For the text-containing cell, return its midpoint in (x, y) coordinate format. 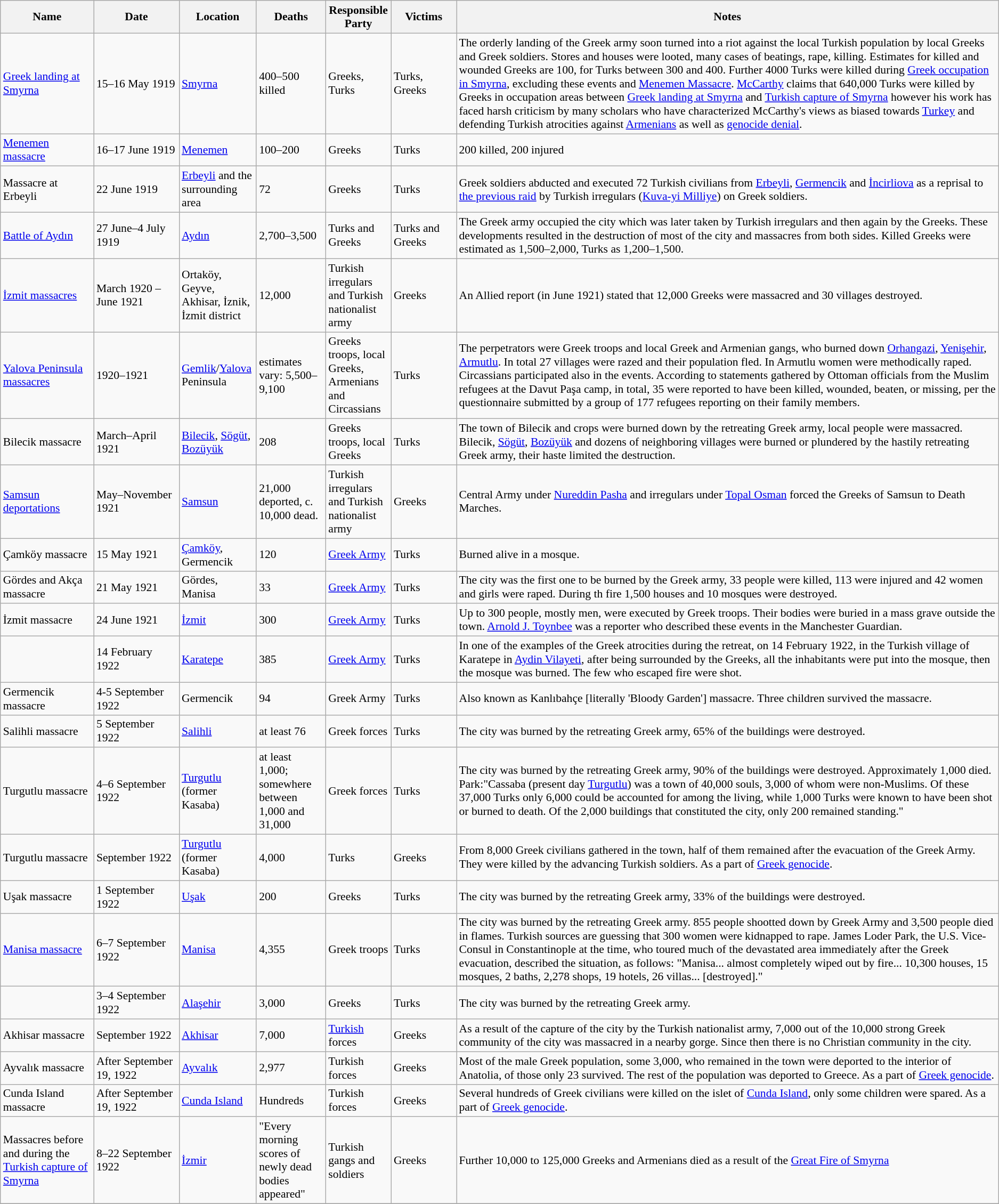
Bilecik, Sögüt, Bozüyük (217, 442)
4,000 (291, 858)
Çamköy massacre (47, 554)
March–April 1921 (136, 442)
Bilecik massacre (47, 442)
Victims (424, 17)
200 killed, 200 injured (727, 150)
Greek troops (358, 950)
Deaths (291, 17)
Menemen massacre (47, 150)
Massacres before and during the Turkish capture of Smyrna (47, 1161)
estimates vary: 5,500–9,100 (291, 375)
3,000 (291, 1003)
Manisa massacre (47, 950)
Ayvalık massacre (47, 1068)
Date (136, 17)
at least 76 (291, 731)
4-5 September 1922 (136, 698)
Çamköy, Germencik (217, 554)
15 May 1921 (136, 554)
The city was burned by the retreating Greek army. (727, 1003)
Turks, Greeks (424, 83)
22 June 1919 (136, 190)
İzmit massacre (47, 620)
Gördes and Akça massacre (47, 587)
72 (291, 190)
The city was burned by the retreating Greek army, 33% of the buildings were destroyed. (727, 896)
2,700–3,500 (291, 236)
Samsun deportations (47, 502)
7,000 (291, 1035)
21 May 1921 (136, 587)
24 June 1921 (136, 620)
385 (291, 660)
12,000 (291, 295)
Several hundreds of Greek civilians were killed on the islet of Cunda Island, only some children were spared. As a part of Greek genocide. (727, 1100)
Turkish gangs and soldiers (358, 1161)
May–November 1921 (136, 502)
Notes (727, 17)
at least 1,000; somewhere between 1,000 and 31,000 (291, 791)
120 (291, 554)
Aydın (217, 236)
Massacre at Erbeyli (47, 190)
Burned alive in a mosque. (727, 554)
İzmit (217, 620)
March 1920 –June 1921 (136, 295)
Salihli massacre (47, 731)
Gemlik/Yalova Peninsula (217, 375)
200 (291, 896)
Name (47, 17)
Location (217, 17)
15–16 May 1919 (136, 83)
"Every morning scores of newly dead bodies appeared" (291, 1161)
İzmir (217, 1161)
Greeks troops, local Greeks (358, 442)
Central Army under Nureddin Pasha and irregulars under Topal Osman forced the Greeks of Samsun to Death Marches. (727, 502)
1920–1921 (136, 375)
Alaşehir (217, 1003)
Samsun (217, 502)
Karatepe (217, 660)
Germencik (217, 698)
Uşak massacre (47, 896)
94 (291, 698)
An Allied report (in June 1921) stated that 12,000 Greeks were massacred and 30 villages destroyed. (727, 295)
Yalova Peninsula massacres (47, 375)
4–6 September 1922 (136, 791)
5 September 1922 (136, 731)
Akhisar massacre (47, 1035)
Cunda Island (217, 1100)
Erbeyli and the surrounding area (217, 190)
33 (291, 587)
Ayvalık (217, 1068)
Also known as Kanlıbahçe [literally 'Bloody Garden'] massacre. Three children survived the massacre. (727, 698)
Gördes, Manisa (217, 587)
Smyrna (217, 83)
8–22 September 1922 (136, 1161)
Menemen (217, 150)
14 February 1922 (136, 660)
400–500 killed (291, 83)
İzmit massacres (47, 295)
Battle of Aydın (47, 236)
3–4 September 1922 (136, 1003)
Further 10,000 to 125,000 Greeks and Armenians died as a result of the Great Fire of Smyrna (727, 1161)
16–17 June 1919 (136, 150)
Cunda Island massacre (47, 1100)
Manisa (217, 950)
1 September 1922 (136, 896)
Salihli (217, 731)
21,000 deported, c. 10,000 dead. (291, 502)
208 (291, 442)
6–7 September 1922 (136, 950)
The city was burned by the retreating Greek army, 65% of the buildings were destroyed. (727, 731)
2,977 (291, 1068)
Uşak (217, 896)
4,355 (291, 950)
Akhisar (217, 1035)
Responsible Party (358, 17)
Greek landing at Smyrna (47, 83)
Ortaköy, Geyve, Akhisar, İznik, İzmit district (217, 295)
Greeks troops, local Greeks, Armenians and Circassians (358, 375)
Hundreds (291, 1100)
Germencik massacre (47, 698)
27 June–4 July 1919 (136, 236)
100–200 (291, 150)
300 (291, 620)
Greeks, Turks (358, 83)
